Return the (X, Y) coordinate for the center point of the cell that contains the specified text.  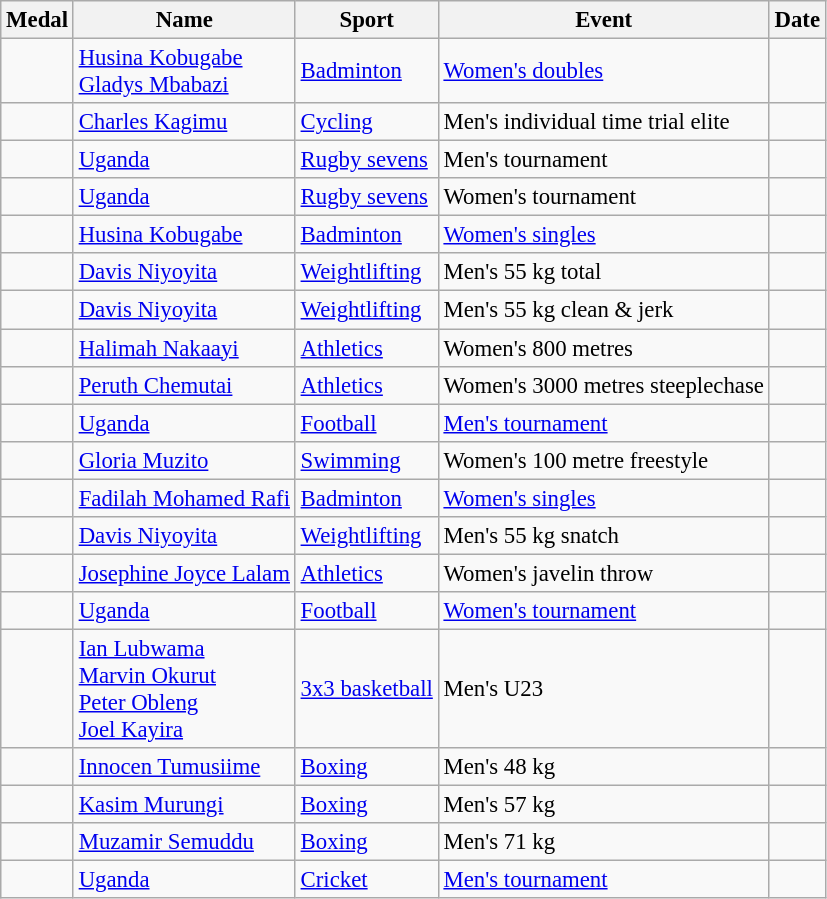
Men's individual time trial elite (604, 122)
Cycling (366, 122)
Swimming (366, 460)
Fadilah Mohamed Rafi (184, 498)
Name (184, 20)
Women's doubles (604, 72)
Men's 55 kg clean & jerk (604, 310)
Women's 100 metre freestyle (604, 460)
3x3 basketball (366, 688)
Women's 3000 metres steeplechase (604, 385)
Husina Kobugabe (184, 235)
Innocen Tumusiime (184, 767)
Men's 55 kg snatch (604, 536)
Josephine Joyce Lalam (184, 573)
Charles Kagimu (184, 122)
Cricket (366, 880)
Men's 57 kg (604, 805)
Women's javelin throw (604, 573)
Husina KobugabeGladys Mbabazi (184, 72)
Sport (366, 20)
Kasim Murungi (184, 805)
Peruth Chemutai (184, 385)
Muzamir Semuddu (184, 842)
Gloria Muzito (184, 460)
Men's U23 (604, 688)
Ian LubwamaMarvin OkurutPeter OblengJoel Kayira (184, 688)
Date (797, 20)
Women's 800 metres (604, 348)
Men's 55 kg total (604, 273)
Halimah Nakaayi (184, 348)
Medal (38, 20)
Men's 71 kg (604, 842)
Men's 48 kg (604, 767)
Event (604, 20)
